Determine the [x, y] coordinate at the center of the cell enclosing the given text.  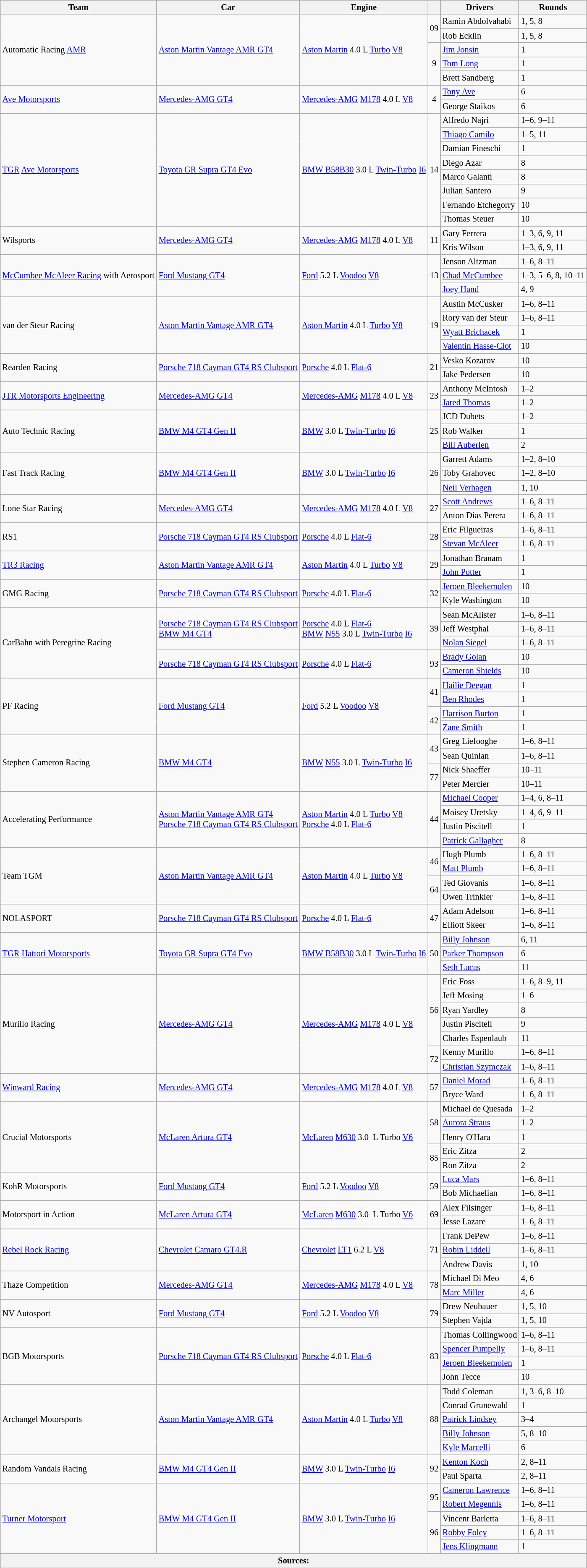
Drew Neubauer [480, 1307]
Lone Star Racing [79, 509]
Jenson Altzman [480, 261]
JTR Motorsports Engineering [79, 395]
Sources: [294, 1561]
McCumbee McAleer Racing with Aerosport [79, 275]
Archangel Motorsports [79, 1419]
1–6, 8–9, 11 [553, 982]
Jens Klingmann [480, 1547]
Eric Foss [480, 982]
Brett Sandberg [480, 78]
44 [434, 819]
Bill Auberlen [480, 445]
1–4, 6, 9–11 [553, 812]
KohR Motorsports [79, 1187]
85 [434, 1158]
Todd Coleman [480, 1391]
Kyle Washington [480, 600]
Kenton Koch [480, 1462]
Frank DePew [480, 1236]
72 [434, 1059]
Rory van der Steur [480, 318]
Rearden Racing [79, 368]
BMW N55 3.0 L Twin-Turbo I6 [364, 763]
77 [434, 777]
Nolan Siegel [480, 643]
John Potter [480, 572]
TGR Ave Motorsports [79, 170]
Greg Liefooghe [480, 741]
93 [434, 664]
56 [434, 1010]
TR3 Racing [79, 565]
Matt Plumb [480, 869]
Rounds [553, 7]
Robin Liddell [480, 1250]
Jake Pedersen [480, 374]
Hugh Plumb [480, 855]
Kenny Murillo [480, 1052]
Bryce Ward [480, 1095]
Wyatt Brichacek [480, 332]
Kris Wilson [480, 247]
Wilsports [79, 240]
Ron Zitza [480, 1165]
Engine [364, 7]
BGB Motorsports [79, 1356]
Tom Long [480, 64]
Chevrolet LT1 6.2 L V8 [364, 1250]
Team [79, 7]
Cameron Lawrence [480, 1490]
Julian Santero [480, 191]
1–4, 6, 8–11 [553, 798]
1–5, 11 [553, 134]
Murillo Racing [79, 1024]
Michael Cooper [480, 798]
Aurora Straus [480, 1123]
Rob Ecklin [480, 36]
John Tecce [480, 1377]
Michael Di Meo [480, 1278]
Tony Ave [480, 92]
Ben Rhodes [480, 699]
Gary Ferrera [480, 233]
Seth Lucas [480, 968]
Adam Adelson [480, 911]
JCD Dubets [480, 417]
Auto Technic Racing [79, 430]
1–6, 9–11 [553, 120]
Robby Foley [480, 1532]
Zane Smith [480, 728]
Drivers [480, 7]
Chevrolet Camaro GT4.R [228, 1250]
13 [434, 275]
Thaze Competition [79, 1285]
47 [434, 918]
Alex Filsinger [480, 1208]
Garrett Adams [480, 459]
Austin McCusker [480, 304]
92 [434, 1469]
Elliott Skeer [480, 925]
95 [434, 1497]
CarBahn with Peregrine Racing [79, 643]
Winward Racing [79, 1088]
5, 8–10 [553, 1434]
Vesko Kozarov [480, 360]
71 [434, 1250]
Charles Espenlaub [480, 1038]
Nick Shaeffer [480, 770]
28 [434, 537]
Turner Motorsport [79, 1518]
Cameron Shields [480, 671]
21 [434, 368]
Rebel Rock Racing [79, 1250]
NOLASPORT [79, 918]
George Staikos [480, 106]
Patrick Gallagher [480, 840]
50 [434, 953]
Chad McCumbee [480, 276]
Thomas Collingwood [480, 1335]
Anthony McIntosh [480, 389]
19 [434, 325]
TGR Hattori Motorsports [79, 953]
Automatic Racing AMR [79, 50]
23 [434, 395]
van der Steur Racing [79, 325]
83 [434, 1356]
3–4 [553, 1419]
Anton Dias Perera [480, 516]
Aston Martin 4.0 L Turbo V8 Porsche 4.0 L Flat-6 [364, 819]
79 [434, 1313]
Porsche 718 Cayman GT4 RS Clubsport BMW M4 GT4 [228, 629]
Conrad Grunewald [480, 1405]
PF Racing [79, 707]
Team TGM [79, 876]
Eric Filgueiras [480, 530]
29 [434, 565]
Sean McAlister [480, 615]
Car [228, 7]
BMW M4 GT4 [228, 763]
25 [434, 430]
43 [434, 749]
Luca Mars [480, 1179]
1, 3–6, 8–10 [553, 1391]
Fernando Etchegorry [480, 205]
Ted Giovanis [480, 883]
Harrison Burton [480, 713]
Ramin Abdolvahabi [480, 21]
4 [434, 99]
88 [434, 1419]
46 [434, 862]
Jeff Mosing [480, 996]
Crucial Motorsports [79, 1137]
Thomas Steuer [480, 219]
Owen Trinkler [480, 897]
Robert Megennis [480, 1504]
Jeff Westphal [480, 629]
Accelerating Performance [79, 819]
Ave Motorsports [79, 99]
39 [434, 629]
GMG Racing [79, 593]
32 [434, 593]
Henry O'Hara [480, 1137]
69 [434, 1214]
59 [434, 1187]
Toby Grahovec [480, 473]
Jim Jonsin [480, 50]
Michael de Quesada [480, 1109]
Paul Sparta [480, 1476]
Neil Verhagen [480, 488]
Patrick Lindsey [480, 1419]
Christian Szymczak [480, 1067]
Fast Track Racing [79, 473]
78 [434, 1285]
Thiago Camilo [480, 134]
64 [434, 890]
27 [434, 509]
14 [434, 170]
09 [434, 29]
Stevan McAleer [480, 544]
Porsche 4.0 L Flat-6 BMW N55 3.0 L Twin-Turbo I6 [364, 629]
Alfredo Najri [480, 120]
Jonathan Branam [480, 558]
42 [434, 720]
Jared Thomas [480, 403]
Rob Walker [480, 431]
Jesse Lazare [480, 1222]
Aston Martin Vantage AMR GT4 Porsche 718 Cayman GT4 RS Clubsport [228, 819]
96 [434, 1532]
1–3, 5–6, 8, 10–11 [553, 276]
Valentin Hasse-Clot [480, 346]
41 [434, 692]
Kyle Marcelli [480, 1448]
Andrew Davis [480, 1264]
Moisey Uretsky [480, 812]
Ryan Yardley [480, 1010]
Stephen Vajda [480, 1320]
57 [434, 1088]
Damian Fineschi [480, 149]
Hailie Deegan [480, 685]
Sean Quinlan [480, 756]
NV Autosport [79, 1313]
Vincent Barletta [480, 1518]
Bob Michaelian [480, 1193]
Motorsport in Action [79, 1214]
26 [434, 473]
Spencer Pumpelly [480, 1349]
Peter Mercier [480, 784]
4, 9 [553, 290]
Joey Hand [480, 290]
Eric Zitza [480, 1151]
Marco Galanti [480, 177]
1–6 [553, 996]
6, 11 [553, 939]
Daniel Morad [480, 1080]
58 [434, 1123]
RS1 [79, 537]
Stephen Cameron Racing [79, 763]
Diego Azar [480, 163]
Random Vandals Racing [79, 1469]
Scott Andrews [480, 501]
Parker Thompson [480, 953]
Marc Miller [480, 1292]
Brady Golan [480, 657]
